For the text-containing cell, return its midpoint in (X, Y) coordinate format. 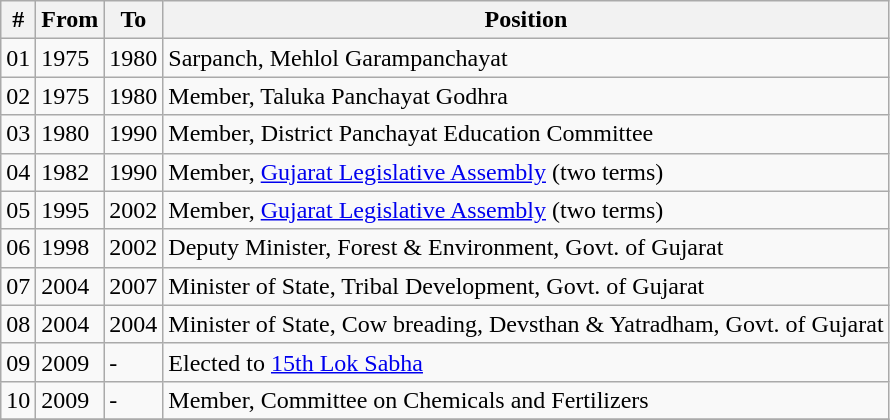
Deputy Minister, Forest & Environment, Govt. of Gujarat (526, 248)
07 (18, 286)
02 (18, 96)
Position (526, 20)
Minister of State, Tribal Development, Govt. of Gujarat (526, 286)
09 (18, 362)
Member, District Panchayat Education Committee (526, 134)
Member, Committee on Chemicals and Fertilizers (526, 400)
01 (18, 58)
06 (18, 248)
Elected to 15th Lok Sabha (526, 362)
2007 (134, 286)
10 (18, 400)
03 (18, 134)
Member, Taluka Panchayat Godhra (526, 96)
1982 (70, 172)
Sarpanch, Mehlol Garampanchayat (526, 58)
08 (18, 324)
1995 (70, 210)
1998 (70, 248)
To (134, 20)
From (70, 20)
05 (18, 210)
04 (18, 172)
# (18, 20)
Minister of State, Cow breading, Devsthan & Yatradham, Govt. of Gujarat (526, 324)
